From the cell containing the given text, extract its center point as [X, Y] coordinate. 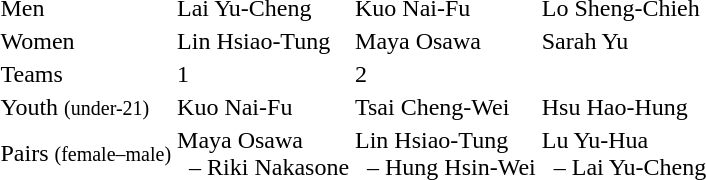
Tsai Cheng-Wei [446, 107]
2 [446, 74]
1 [264, 74]
Lin Hsiao-Tung [264, 41]
Kuo Nai-Fu [264, 107]
Maya Osawa [446, 41]
